Extract the (x, y) coordinate from the center of the cell holding the provided text.  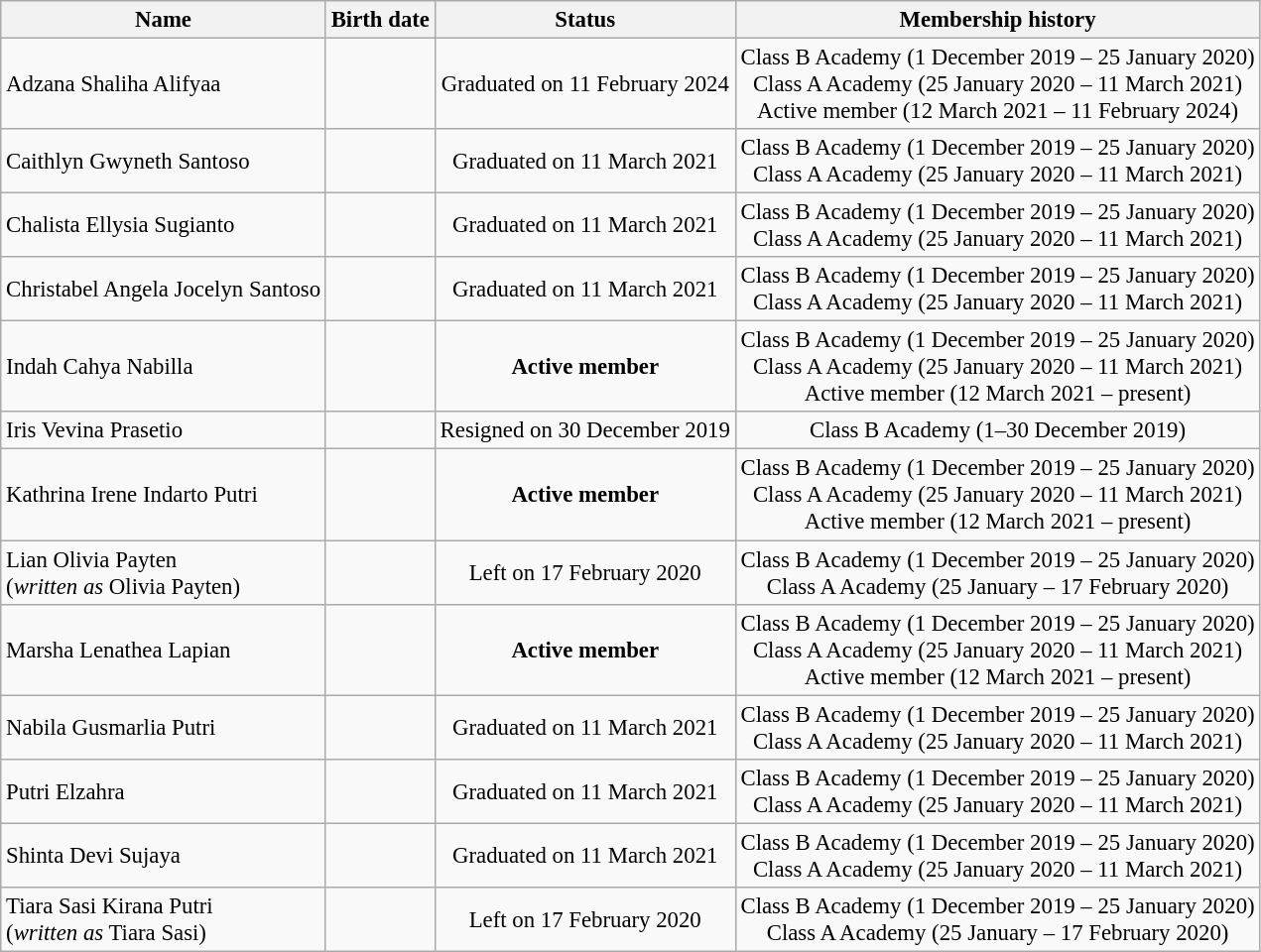
Caithlyn Gwyneth Santoso (164, 161)
Chalista Ellysia Sugianto (164, 226)
Iris Vevina Prasetio (164, 431)
Nabila Gusmarlia Putri (164, 728)
Graduated on 11 February 2024 (585, 84)
Shinta Devi Sujaya (164, 855)
Class B Academy (1–30 December 2019) (998, 431)
Putri Elzahra (164, 791)
Indah Cahya Nabilla (164, 367)
Status (585, 20)
Name (164, 20)
Christabel Angela Jocelyn Santoso (164, 290)
Birth date (380, 20)
Marsha Lenathea Lapian (164, 650)
Adzana Shaliha Alifyaa (164, 84)
Tiara Sasi Kirana Putri(written as Tiara Sasi) (164, 920)
Kathrina Irene Indarto Putri (164, 495)
Class B Academy (1 December 2019 – 25 January 2020)Class A Academy (25 January 2020 – 11 March 2021)Active member (12 March 2021 – 11 February 2024) (998, 84)
Resigned on 30 December 2019 (585, 431)
Lian Olivia Payten(written as Olivia Payten) (164, 573)
Membership history (998, 20)
